Extract the [x, y] coordinate from the center of the cell holding the provided text.  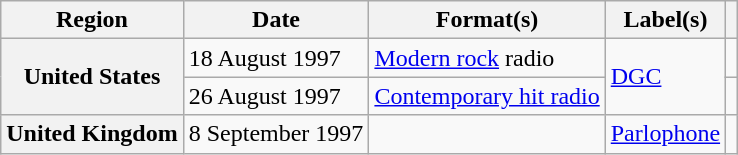
Date [276, 20]
United Kingdom [92, 134]
Label(s) [665, 20]
Contemporary hit radio [487, 96]
United States [92, 77]
Format(s) [487, 20]
DGC [665, 77]
Region [92, 20]
Parlophone [665, 134]
26 August 1997 [276, 96]
8 September 1997 [276, 134]
Modern rock radio [487, 58]
18 August 1997 [276, 58]
